Capture the cell that displays the provided text and extract its [x, y] central coordinate. 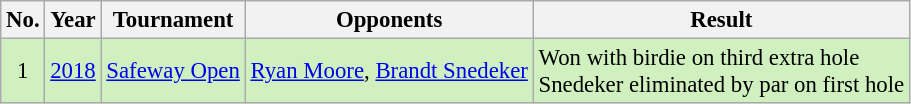
Result [721, 20]
Ryan Moore, Brandt Snedeker [389, 72]
Tournament [173, 20]
2018 [73, 72]
Year [73, 20]
No. [23, 20]
1 [23, 72]
Won with birdie on third extra holeSnedeker eliminated by par on first hole [721, 72]
Safeway Open [173, 72]
Opponents [389, 20]
